Output the [X, Y] coordinate of the center of the cell containing the given text.  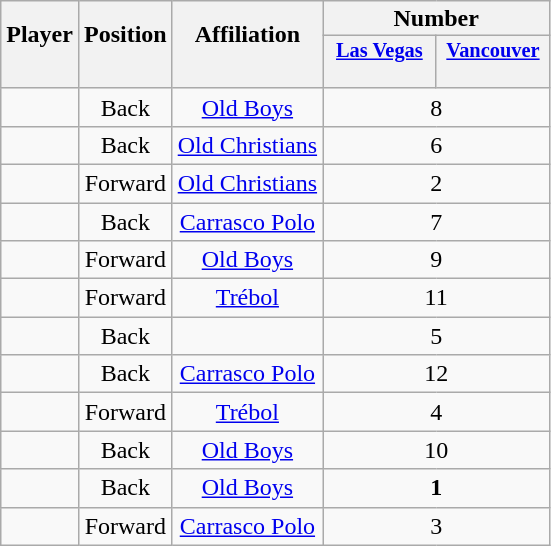
Las Vegas [380, 50]
7 [436, 221]
11 [436, 298]
Position [125, 34]
4 [436, 412]
Player [40, 34]
6 [436, 145]
12 [436, 374]
2 [436, 183]
3 [436, 526]
9 [436, 260]
5 [436, 336]
Affiliation [247, 34]
Vancouver [493, 50]
10 [436, 450]
8 [436, 107]
1 [436, 488]
Number [436, 18]
